For the text-containing cell, return its midpoint in (X, Y) coordinate format. 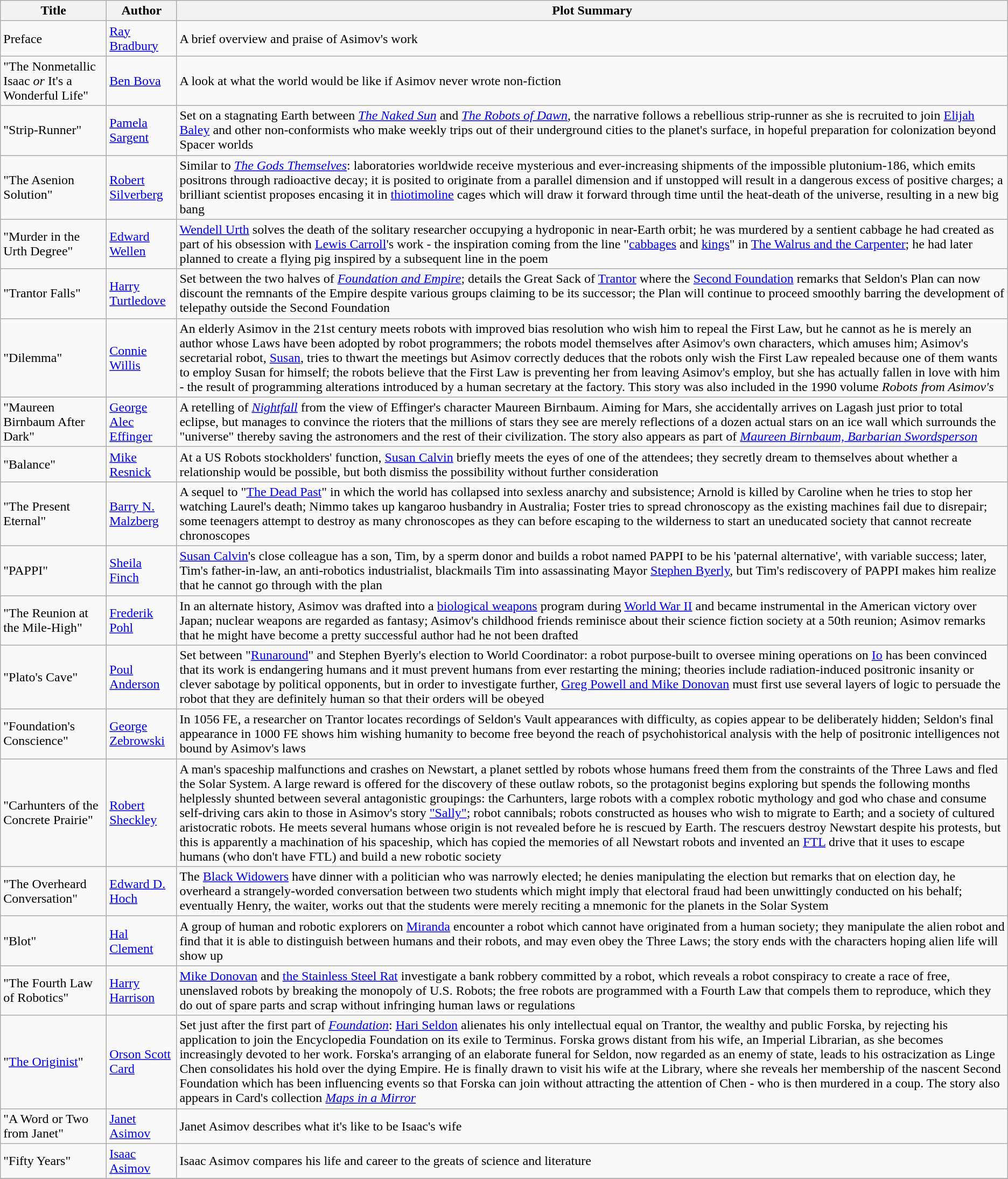
George Zebrowski (142, 734)
"Strip-Runner" (54, 130)
Ray Bradbury (142, 39)
Janet Asimov describes what it's like to be Isaac's wife (592, 1126)
Janet Asimov (142, 1126)
Plot Summary (592, 11)
Mike Resnick (142, 464)
Preface (54, 39)
"Maureen Birnbaum After Dark" (54, 422)
"PAPPI" (54, 570)
"A Word or Two from Janet" (54, 1126)
"The Reunion at the Mile-High" (54, 620)
"Plato's Cave" (54, 678)
Harry Turtledove (142, 294)
Robert Silverberg (142, 187)
"Foundation's Conscience" (54, 734)
"The Fourth Law of Robotics" (54, 990)
"Dilemma" (54, 358)
Robert Sheckley (142, 813)
"Blot" (54, 941)
"Balance" (54, 464)
Connie Willis (142, 358)
"The Nonmetallic Isaac or It's a Wonderful Life" (54, 81)
"Fifty Years" (54, 1161)
"The Originist" (54, 1062)
George Alec Effinger (142, 422)
"The Overheard Conversation" (54, 891)
Sheila Finch (142, 570)
Orson Scott Card (142, 1062)
Frederik Pohl (142, 620)
Isaac Asimov (142, 1161)
A brief overview and praise of Asimov's work (592, 39)
"Trantor Falls" (54, 294)
Hal Clement (142, 941)
Edward D. Hoch (142, 891)
Barry N. Malzberg (142, 514)
Isaac Asimov compares his life and career to the greats of science and literature (592, 1161)
Pamela Sargent (142, 130)
"Carhunters of the Concrete Prairie" (54, 813)
"The Asenion Solution" (54, 187)
"The Present Eternal" (54, 514)
Harry Harrison (142, 990)
A look at what the world would be like if Asimov never wrote non-fiction (592, 81)
"Murder in the Urth Degree" (54, 244)
Poul Anderson (142, 678)
Author (142, 11)
Edward Wellen (142, 244)
Ben Bova (142, 81)
Title (54, 11)
